Detect which cell encompasses the target text, then output its (X, Y) center coordinate. 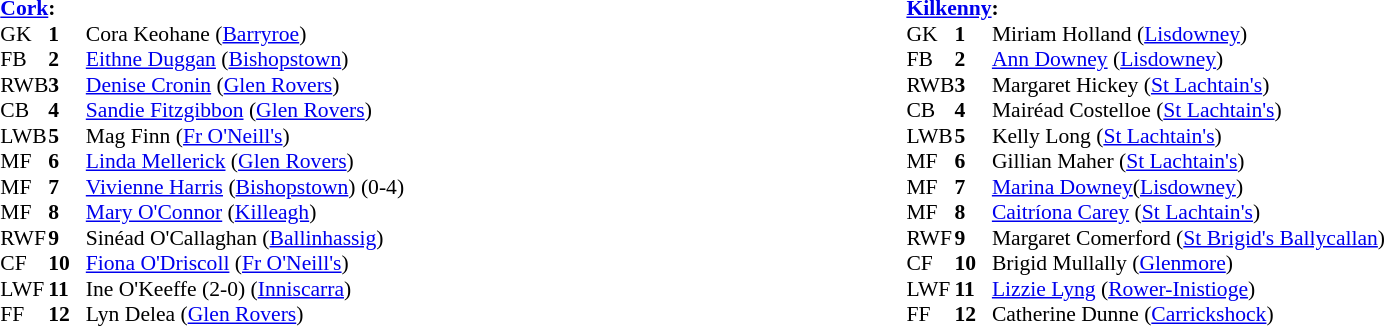
Mag Finn (Fr O'Neill's) (245, 136)
Mary O'Connor (Killeagh) (245, 213)
Eithne Duggan (Bishopstown) (245, 59)
Ine O'Keeffe (2-0) (Inniscarra) (245, 289)
Linda Mellerick (Glen Rovers) (245, 161)
Cora Keohane (Barryroe) (245, 34)
Denise Cronin (Glen Rovers) (245, 85)
Vivienne Harris (Bishopstown) (0-4) (245, 187)
Fiona O'Driscoll (Fr O'Neill's) (245, 263)
Sandie Fitzgibbon (Glen Rovers) (245, 111)
Sinéad O'Callaghan (Ballinhassig) (245, 238)
